Locate the cell with the specified text and output its (x, y) center coordinate. 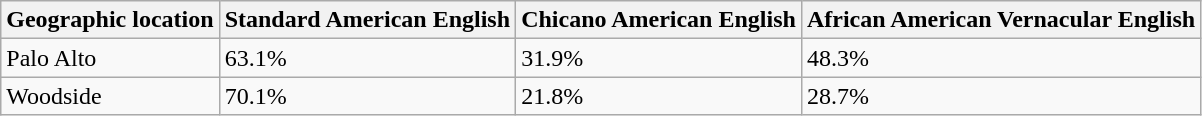
Geographic location (110, 20)
African American Vernacular English (1000, 20)
31.9% (659, 58)
48.3% (1000, 58)
28.7% (1000, 96)
Woodside (110, 96)
Chicano American English (659, 20)
21.8% (659, 96)
Palo Alto (110, 58)
63.1% (367, 58)
70.1% (367, 96)
Standard American English (367, 20)
